Extract the [X, Y] coordinate from the center of the cell holding the provided text.  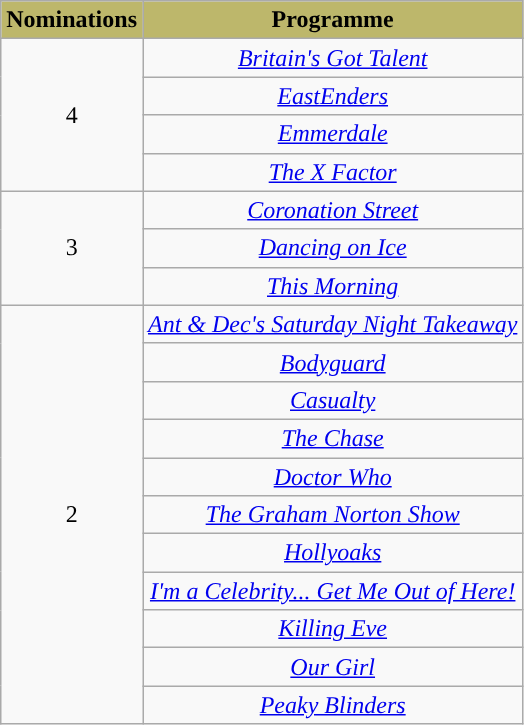
Britain's Got Talent [332, 58]
Programme [332, 20]
Killing Eve [332, 629]
3 [72, 248]
Hollyoaks [332, 553]
Emmerdale [332, 134]
Doctor Who [332, 477]
Bodyguard [332, 362]
This Morning [332, 286]
I'm a Celebrity... Get Me Out of Here! [332, 591]
Nominations [72, 20]
2 [72, 514]
Peaky Blinders [332, 705]
Coronation Street [332, 210]
Dancing on Ice [332, 248]
Ant & Dec's Saturday Night Takeaway [332, 324]
The Chase [332, 438]
EastEnders [332, 96]
The Graham Norton Show [332, 515]
4 [72, 115]
The X Factor [332, 172]
Casualty [332, 400]
Our Girl [332, 667]
